Pinpoint the cell where the given text exists, returning its [x, y] midpoint coordinate. 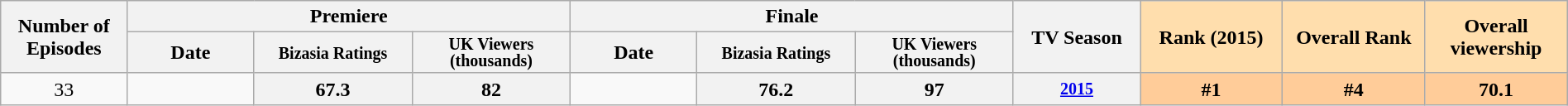
2015 [1077, 89]
TV Season [1077, 37]
70.1 [1496, 89]
97 [935, 89]
82 [491, 89]
#4 [1354, 89]
Overall Rank [1354, 37]
33 [65, 89]
Rank (2015) [1211, 37]
Overall viewership [1496, 37]
76.2 [776, 89]
67.3 [332, 89]
Premiere [349, 17]
#1 [1211, 89]
Number of Episodes [65, 37]
Finale [792, 17]
